Identify which cell holds the provided text, then report its [x, y] central coordinate. 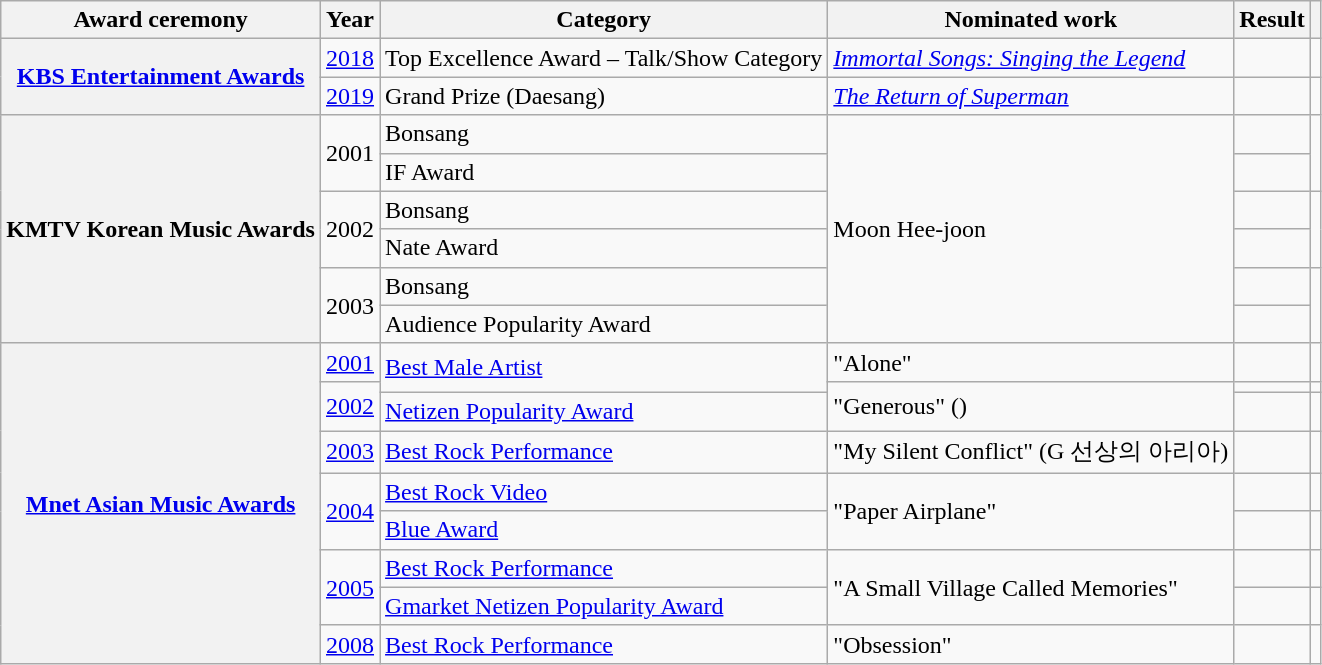
Nominated work [1031, 20]
Gmarket Netizen Popularity Award [604, 606]
Blue Award [604, 530]
Nate Award [604, 248]
IF Award [604, 172]
Netizen Popularity Award [604, 411]
Award ceremony [161, 20]
Mnet Asian Music Awards [161, 503]
Grand Prize (Daesang) [604, 96]
KBS Entertainment Awards [161, 77]
"Paper Airplane" [1031, 511]
Best Rock Video [604, 492]
2004 [350, 511]
Moon Hee-joon [1031, 229]
Category [604, 20]
"Alone" [1031, 362]
KMTV Korean Music Awards [161, 229]
Top Excellence Award – Talk/Show Category [604, 58]
2005 [350, 587]
"Obsession" [1031, 644]
Immortal Songs: Singing the Legend [1031, 58]
"A Small Village Called Memories" [1031, 587]
"My Silent Conflict" (G 선상의 아리아) [1031, 452]
The Return of Superman [1031, 96]
2018 [350, 58]
Year [350, 20]
"Generous" () [1031, 406]
Audience Popularity Award [604, 324]
Result [1272, 20]
Best Male Artist [604, 368]
2019 [350, 96]
2008 [350, 644]
